Search for the cell housing the specified text and yield its [x, y] center coordinate. 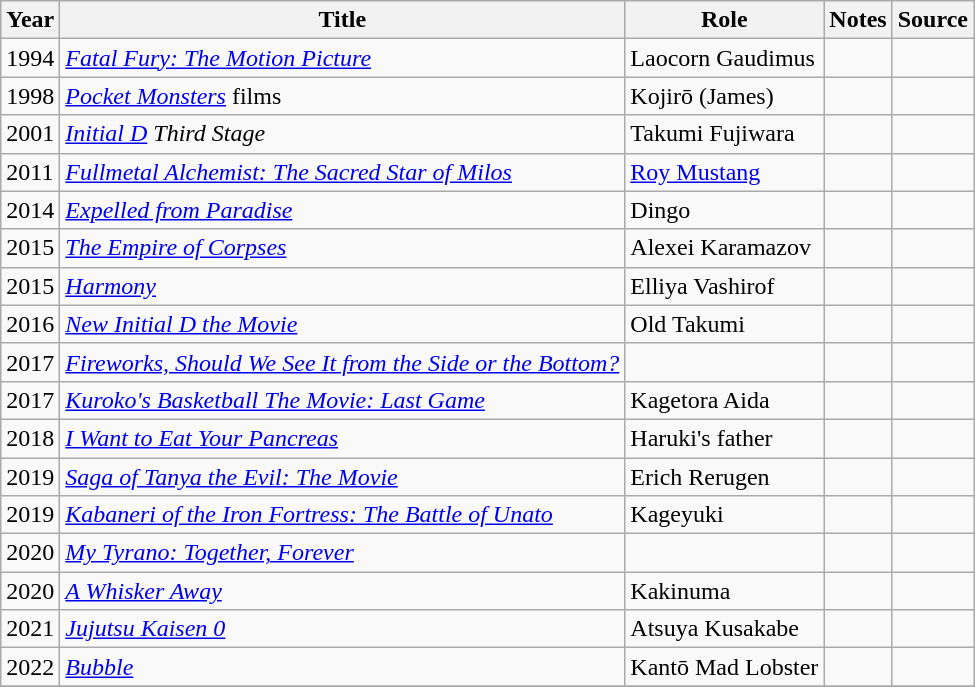
2011 [30, 172]
2018 [30, 438]
Pocket Monsters films [342, 96]
My Tyrano: Together, Forever [342, 553]
Initial D Third Stage [342, 134]
2016 [30, 324]
2022 [30, 667]
Fireworks, Should We See It from the Side or the Bottom? [342, 362]
Notes [858, 20]
Fatal Fury: The Motion Picture [342, 58]
Title [342, 20]
Takumi Fujiwara [724, 134]
Kakinuma [724, 591]
Old Takumi [724, 324]
Role [724, 20]
Kagetora Aida [724, 400]
Alexei Karamazov [724, 248]
Bubble [342, 667]
Source [932, 20]
1994 [30, 58]
Haruki's father [724, 438]
Dingo [724, 210]
Fullmetal Alchemist: The Sacred Star of Milos [342, 172]
Roy Mustang [724, 172]
Jujutsu Kaisen 0 [342, 629]
Kuroko's Basketball The Movie: Last Game [342, 400]
1998 [30, 96]
2021 [30, 629]
2014 [30, 210]
Harmony [342, 286]
The Empire of Corpses [342, 248]
Laocorn Gaudimus [724, 58]
2001 [30, 134]
I Want to Eat Your Pancreas [342, 438]
Kantō Mad Lobster [724, 667]
Erich Rerugen [724, 477]
Elliya Vashirof [724, 286]
Expelled from Paradise [342, 210]
Kojirō (James) [724, 96]
Atsuya Kusakabe [724, 629]
A Whisker Away [342, 591]
Kabaneri of the Iron Fortress: The Battle of Unato [342, 515]
New Initial D the Movie [342, 324]
Saga of Tanya the Evil: The Movie [342, 477]
Kageyuki [724, 515]
Year [30, 20]
